Pinpoint the cell where the given text exists, returning its [X, Y] midpoint coordinate. 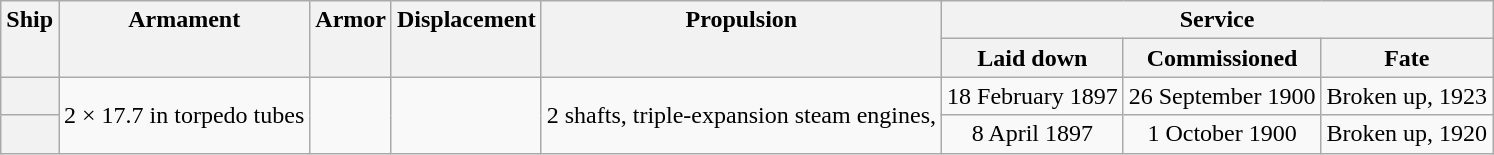
2 shafts, triple-expansion steam engines, [741, 115]
Service [1218, 20]
Commissioned [1222, 58]
Fate [1407, 58]
Laid down [1033, 58]
8 April 1897 [1033, 134]
1 October 1900 [1222, 134]
Armament [184, 39]
Armor [351, 39]
Broken up, 1920 [1407, 134]
2 × 17.7 in torpedo tubes [184, 115]
26 September 1900 [1222, 96]
18 February 1897 [1033, 96]
Broken up, 1923 [1407, 96]
Propulsion [741, 39]
Displacement [466, 39]
Ship [30, 39]
